Determine the (X, Y) coordinate at the center of the cell enclosing the given text.  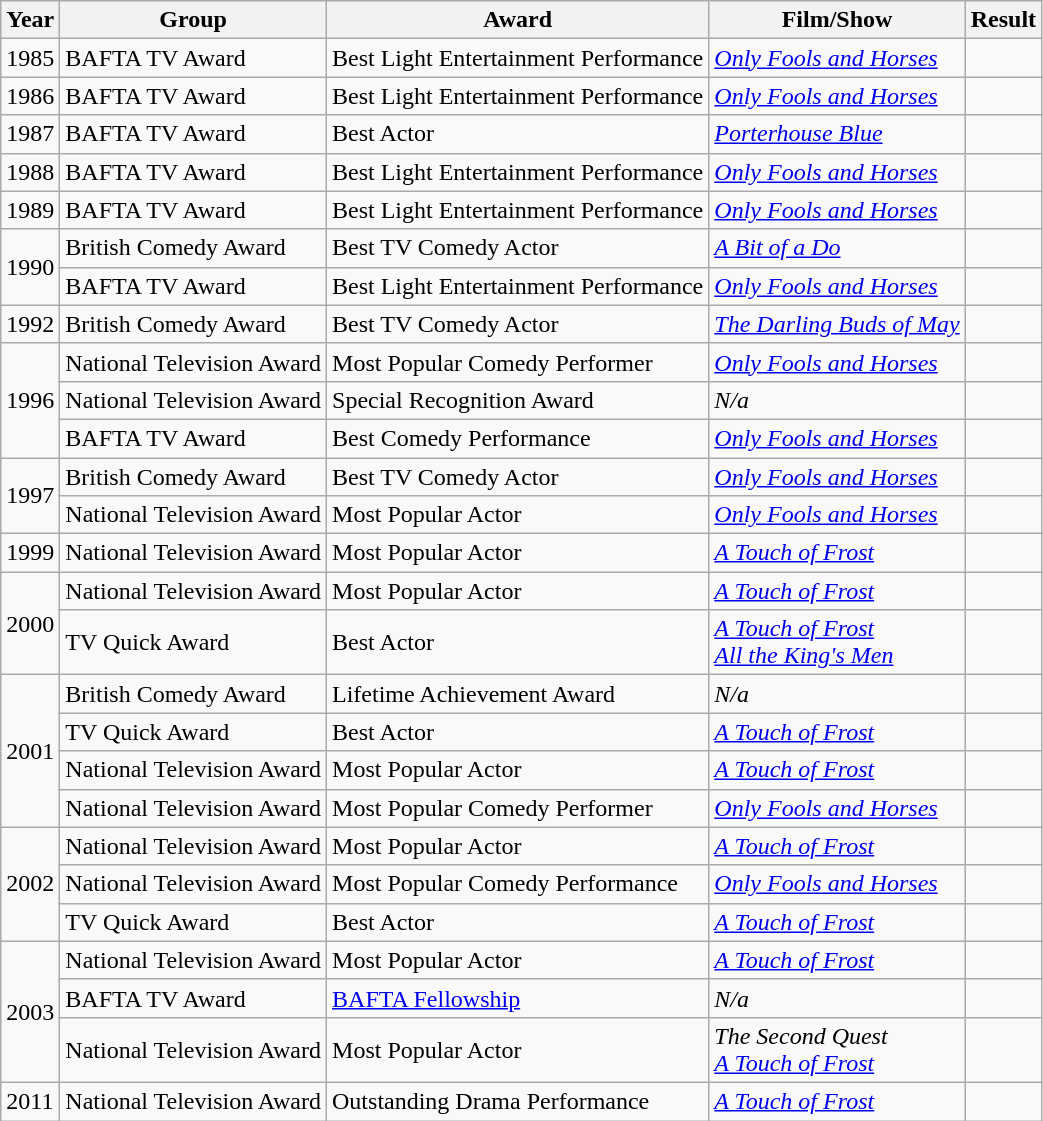
Award (518, 20)
Year (30, 20)
Film/Show (837, 20)
A Bit of a Do (837, 248)
1986 (30, 96)
BAFTA Fellowship (518, 998)
1988 (30, 172)
A Touch of FrostAll the King's Men (837, 642)
1997 (30, 496)
2002 (30, 884)
1992 (30, 324)
1989 (30, 210)
Result (1003, 20)
2003 (30, 1012)
The Darling Buds of May (837, 324)
Outstanding Drama Performance (518, 1101)
1999 (30, 553)
Best Comedy Performance (518, 438)
1987 (30, 134)
1996 (30, 400)
1985 (30, 58)
Group (194, 20)
2011 (30, 1101)
Most Popular Comedy Performance (518, 884)
The Second QuestA Touch of Frost (837, 1050)
Lifetime Achievement Award (518, 694)
Special Recognition Award (518, 400)
1990 (30, 267)
2000 (30, 624)
2001 (30, 751)
Porterhouse Blue (837, 134)
